Capture the cell that displays the provided text and extract its (x, y) central coordinate. 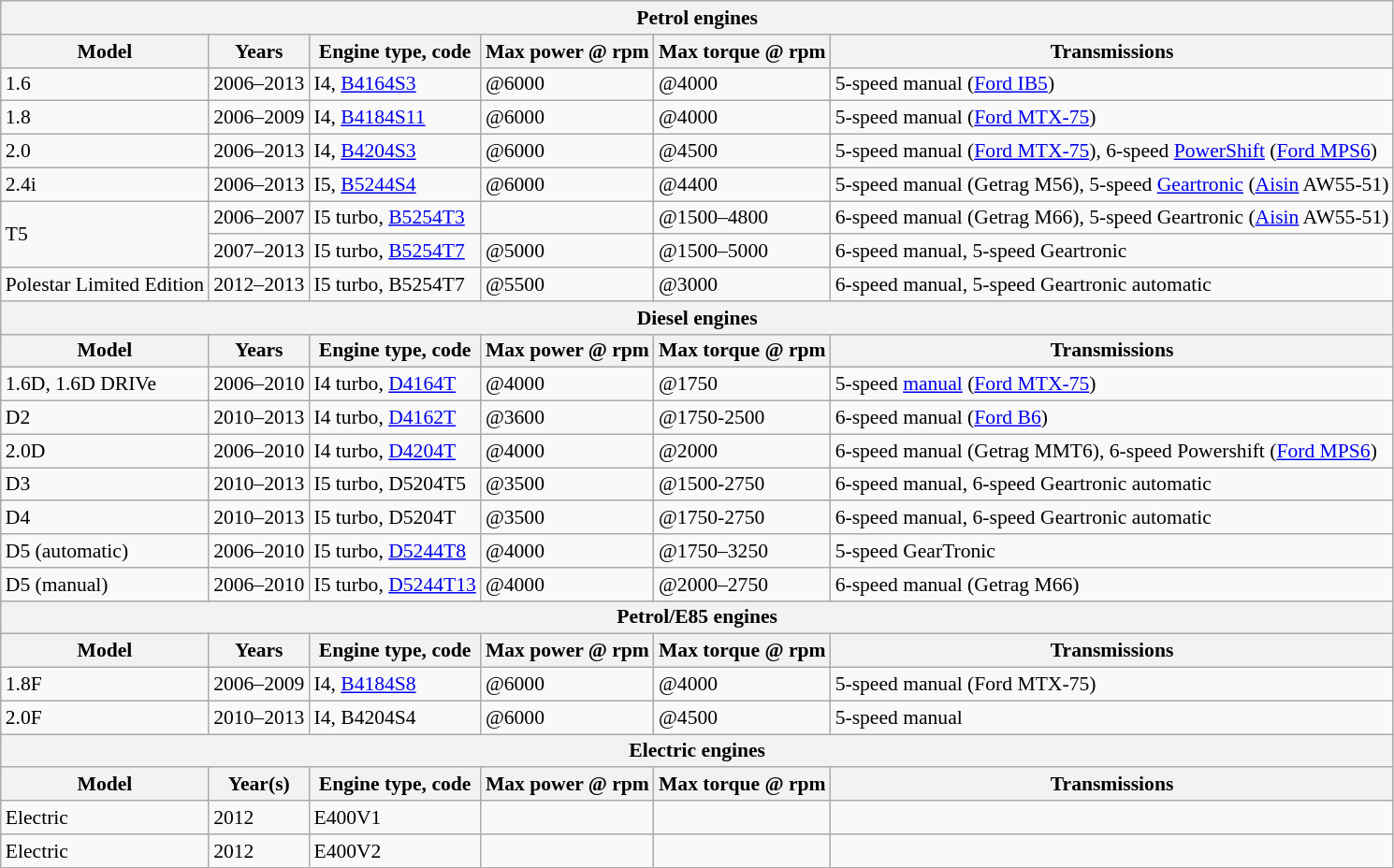
@1500–5000 (743, 252)
@3000 (743, 284)
6-speed manual (Getrag M66), 5-speed Geartronic (Aisin AW55-51) (1112, 218)
Year(s) (258, 785)
2006–2007 (258, 218)
Polestar Limited Edition (105, 284)
@5000 (567, 252)
@1750-2750 (743, 518)
5-speed manual (Getrag M56), 5-speed Geartronic (Aisin AW55-51) (1112, 184)
I5 turbo, D5244T8 (395, 551)
E400V1 (395, 817)
I4 turbo, D4204T (395, 451)
1.8 (105, 118)
@2000–2750 (743, 585)
@1750–3250 (743, 551)
5-speed manual (Ford MTX-75), 6-speed PowerShift (Ford MPS6) (1112, 152)
6-speed manual (Ford B6) (1112, 418)
1.6D, 1.6D DRIVe (105, 384)
I4, B4204S4 (395, 717)
I5 turbo, D5204T5 (395, 485)
I5, B5244S4 (395, 184)
D4 (105, 518)
@5500 (567, 284)
I4, B4184S11 (395, 118)
5-speed manual (Ford IB5) (1112, 84)
Petrol engines (698, 18)
6-speed manual, 5-speed Geartronic automatic (1112, 284)
I4, B4184S8 (395, 685)
D5 (manual) (105, 585)
2.4i (105, 184)
I4 turbo, D4162T (395, 418)
I4 turbo, D4164T (395, 384)
@3600 (567, 418)
E400V2 (395, 851)
T5 (105, 234)
@1500-2750 (743, 485)
@2000 (743, 451)
2007–2013 (258, 252)
@1750 (743, 384)
I5 turbo, D5204T (395, 518)
2012–2013 (258, 284)
6-speed manual (Getrag MMT6), 6-speed Powershift (Ford MPS6) (1112, 451)
I4, B4164S3 (395, 84)
D2 (105, 418)
2.0D (105, 451)
6-speed manual, 5-speed Geartronic (1112, 252)
1.6 (105, 84)
@1750-2500 (743, 418)
Petrol/E85 engines (698, 617)
2.0F (105, 717)
I4, B4204S3 (395, 152)
Diesel engines (698, 318)
6-speed manual (Getrag M66) (1112, 585)
D5 (automatic) (105, 551)
@1500–4800 (743, 218)
5-speed manual (1112, 717)
I5 turbo, B5254T3 (395, 218)
I5 turbo, D5244T13 (395, 585)
2.0 (105, 152)
Electric engines (698, 751)
@4400 (743, 184)
5-speed GearTronic (1112, 551)
D3 (105, 485)
1.8F (105, 685)
